Return (x, y) of the center of cell containing provided text 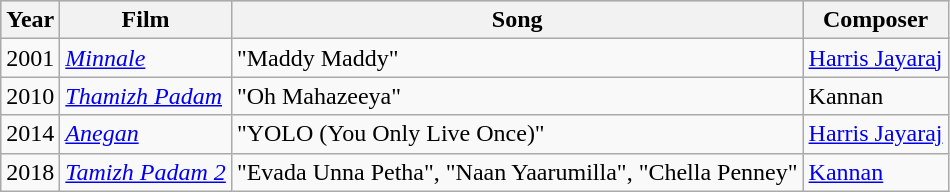
2001 (30, 58)
Minnale (146, 58)
"Evada Unna Petha", "Naan Yaarumilla", "Chella Penney" (517, 172)
2018 (30, 172)
2010 (30, 96)
Composer (876, 20)
Song (517, 20)
Tamizh Padam 2 (146, 172)
"YOLO (You Only Live Once)" (517, 134)
Anegan (146, 134)
"Maddy Maddy" (517, 58)
"Oh Mahazeeya" (517, 96)
Thamizh Padam (146, 96)
Film (146, 20)
2014 (30, 134)
Year (30, 20)
